Capture the cell that displays the provided text and extract its [X, Y] central coordinate. 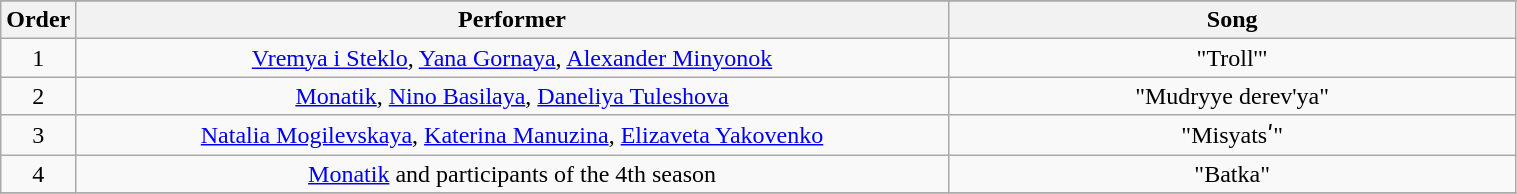
"Batka" [1232, 173]
2 [38, 96]
"Mudryye derev'ya" [1232, 96]
Song [1232, 20]
"Troll'" [1232, 58]
Monatik and participants of the 4th season [512, 173]
3 [38, 135]
Vremya i Steklo, Yana Gornaya, Alexander Minyonok [512, 58]
1 [38, 58]
4 [38, 173]
Order [38, 20]
"Misyatsʹ" [1232, 135]
Monatik, Nino Basilaya, Daneliya Tuleshova [512, 96]
Natalia Mogilevskaya, Katerina Manuzina, Elizaveta Yakovenko [512, 135]
Performer [512, 20]
